Scan for the cell matching the given text and deliver its (X, Y) coordinate at center. 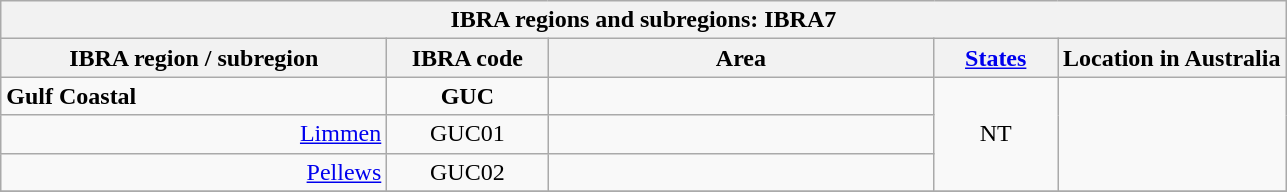
States (996, 58)
GUC01 (468, 134)
Location in Australia (1172, 58)
GUC02 (468, 172)
NT (996, 134)
Area (741, 58)
Limmen (194, 134)
IBRA region / subregion (194, 58)
Gulf Coastal (194, 96)
GUC (468, 96)
Pellews (194, 172)
IBRA regions and subregions: IBRA7 (644, 20)
IBRA code (468, 58)
